Output the (x, y) coordinate of the center of the cell containing the given text.  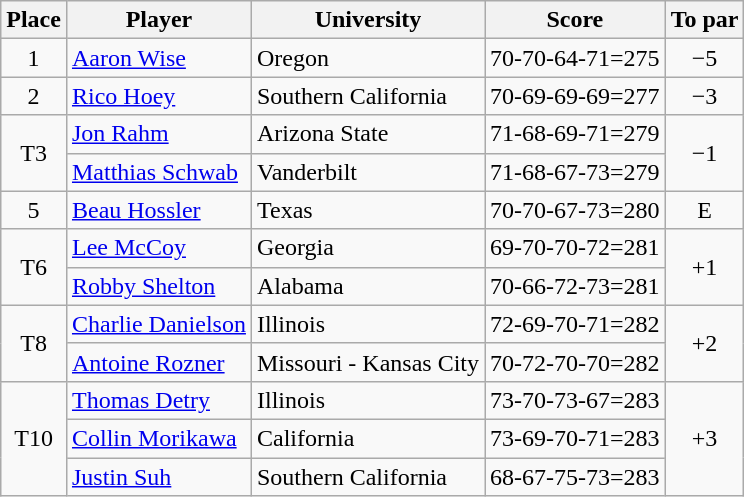
−5 (704, 58)
−3 (704, 96)
+2 (704, 343)
69-70-70-72=281 (576, 248)
70-70-67-73=280 (576, 210)
Matthias Schwab (158, 172)
Alabama (368, 286)
68-67-75-73=283 (576, 477)
Jon Rahm (158, 134)
70-70-64-71=275 (576, 58)
Thomas Detry (158, 400)
Antoine Rozner (158, 362)
Rico Hoey (158, 96)
California (368, 438)
Arizona State (368, 134)
70-66-72-73=281 (576, 286)
+1 (704, 267)
71-68-69-71=279 (576, 134)
Robby Shelton (158, 286)
−1 (704, 153)
E (704, 210)
Collin Morikawa (158, 438)
Justin Suh (158, 477)
T3 (34, 153)
To par (704, 20)
Oregon (368, 58)
Missouri - Kansas City (368, 362)
5 (34, 210)
Vanderbilt (368, 172)
Texas (368, 210)
Lee McCoy (158, 248)
T10 (34, 438)
Score (576, 20)
1 (34, 58)
70-69-69-69=277 (576, 96)
Player (158, 20)
2 (34, 96)
University (368, 20)
72-69-70-71=282 (576, 324)
T8 (34, 343)
71-68-67-73=279 (576, 172)
73-70-73-67=283 (576, 400)
Place (34, 20)
Aaron Wise (158, 58)
Beau Hossler (158, 210)
70-72-70-70=282 (576, 362)
Charlie Danielson (158, 324)
73-69-70-71=283 (576, 438)
+3 (704, 438)
T6 (34, 267)
Georgia (368, 248)
